Return the [X, Y] coordinate for the center point of the cell that contains the specified text.  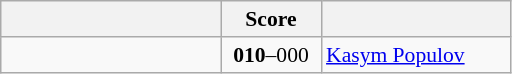
010–000 [271, 55]
Score [271, 19]
Kasym Populov [416, 55]
